Find where the given text appears and provide that cell's center as (X, Y) coordinate. 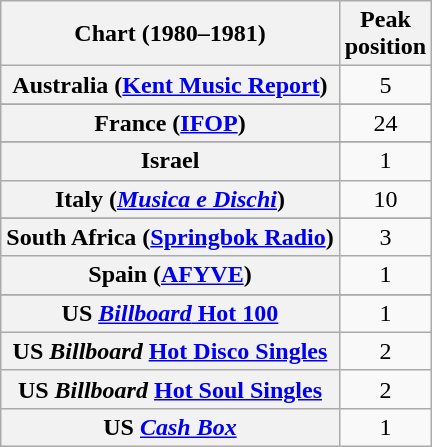
Spain (AFYVE) (170, 275)
Italy (Musica e Dischi) (170, 199)
US Billboard Hot Disco Singles (170, 351)
10 (385, 199)
24 (385, 123)
Australia (Kent Music Report) (170, 85)
Israel (170, 161)
US Billboard Hot Soul Singles (170, 389)
US Cash Box (170, 427)
Peakposition (385, 34)
5 (385, 85)
South Africa (Springbok Radio) (170, 237)
3 (385, 237)
France (IFOP) (170, 123)
US Billboard Hot 100 (170, 313)
Chart (1980–1981) (170, 34)
